Pinpoint the cell where the given text exists, returning its [X, Y] midpoint coordinate. 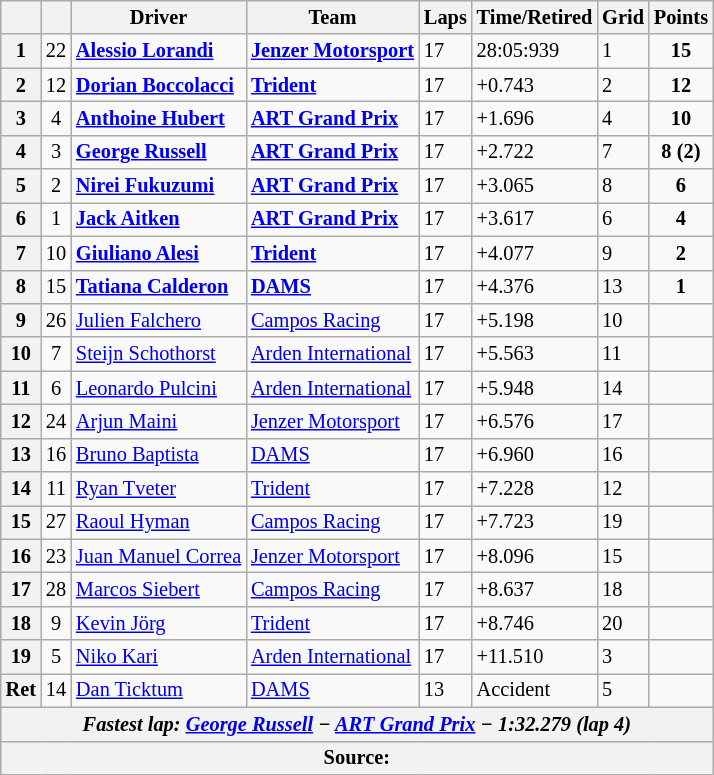
Dan Ticktum [158, 690]
+7.723 [535, 522]
Fastest lap: George Russell − ART Grand Prix − 1:32.279 (lap 4) [357, 724]
Nirei Fukuzumi [158, 186]
Alessio Lorandi [158, 51]
Julien Falchero [158, 320]
Ret [21, 690]
Raoul Hyman [158, 522]
+4.077 [535, 253]
28 [56, 589]
+6.576 [535, 421]
Tatiana Calderon [158, 287]
Anthoine Hubert [158, 118]
Leonardo Pulcini [158, 388]
Juan Manuel Correa [158, 556]
28:05:939 [535, 51]
Arjun Maini [158, 421]
+5.198 [535, 320]
Giuliano Alesi [158, 253]
Marcos Siebert [158, 589]
8 (2) [681, 152]
Team [332, 17]
Kevin Jörg [158, 623]
+1.696 [535, 118]
24 [56, 421]
Driver [158, 17]
+5.563 [535, 354]
Points [681, 17]
Steijn Schothorst [158, 354]
+7.228 [535, 489]
Time/Retired [535, 17]
+8.746 [535, 623]
+5.948 [535, 388]
26 [56, 320]
Source: [357, 758]
+8.637 [535, 589]
+4.376 [535, 287]
Laps [446, 17]
Bruno Baptista [158, 455]
+3.617 [535, 219]
23 [56, 556]
+8.096 [535, 556]
22 [56, 51]
+0.743 [535, 85]
Accident [535, 690]
Ryan Tveter [158, 489]
+2.722 [535, 152]
+6.960 [535, 455]
27 [56, 522]
+11.510 [535, 657]
Grid [623, 17]
Niko Kari [158, 657]
+3.065 [535, 186]
George Russell [158, 152]
20 [623, 623]
Dorian Boccolacci [158, 85]
Jack Aitken [158, 219]
